Find where the given text appears and provide that cell's center as (X, Y) coordinate. 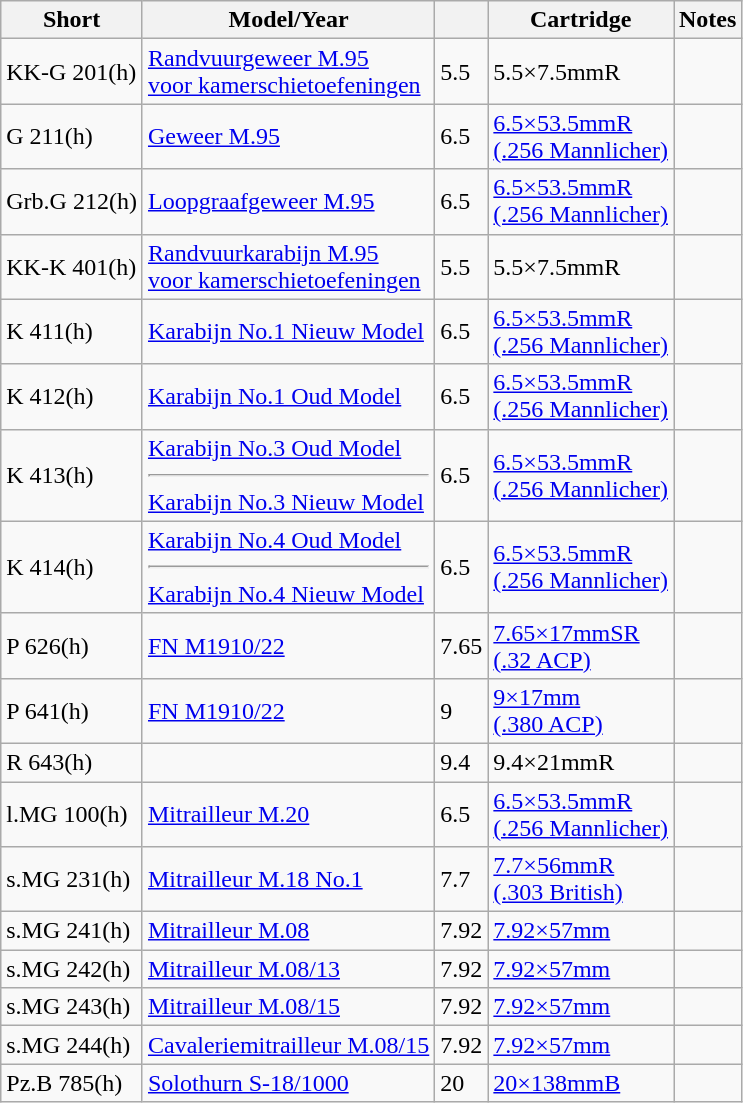
K 411(h) (72, 332)
G 211(h) (72, 136)
9×17mm(.380 ACP) (581, 710)
s.MG 231(h) (72, 880)
K 412(h) (72, 396)
Mitrailleur M.08/15 (288, 1007)
Notes (708, 20)
s.MG 242(h) (72, 969)
Model/Year (288, 20)
20×138mmB (581, 1083)
KK-K 401(h) (72, 266)
KK-G 201(h) (72, 72)
7.65 (462, 646)
Cavaleriemitrailleur M.08/15 (288, 1045)
Short (72, 20)
20 (462, 1083)
Mitrailleur M.08 (288, 931)
l.MG 100(h) (72, 814)
Geweer M.95 (288, 136)
9.4 (462, 762)
Randvuurkarabijn M.95voor kamerschietoefeningen (288, 266)
K 413(h) (72, 475)
9.4×21mmR (581, 762)
Karabijn No.4 Oud ModelKarabijn No.4 Nieuw Model (288, 567)
K 414(h) (72, 567)
Karabijn No.1 Oud Model (288, 396)
9 (462, 710)
7.65×17mmSR(.32 ACP) (581, 646)
s.MG 241(h) (72, 931)
Pz.B 785(h) (72, 1083)
Karabijn No.1 Nieuw Model (288, 332)
7.7×56mmR(.303 British) (581, 880)
s.MG 243(h) (72, 1007)
P 626(h) (72, 646)
Cartridge (581, 20)
Solothurn S-18/1000 (288, 1083)
Mitrailleur M.18 No.1 (288, 880)
Mitrailleur M.20 (288, 814)
Mitrailleur M.08/13 (288, 969)
7.7 (462, 880)
Karabijn No.3 Oud ModelKarabijn No.3 Nieuw Model (288, 475)
P 641(h) (72, 710)
Grb.G 212(h) (72, 202)
Randvuurgeweer M.95voor kamerschietoefeningen (288, 72)
s.MG 244(h) (72, 1045)
R 643(h) (72, 762)
Loopgraafgeweer M.95 (288, 202)
